Pinpoint the cell where the given text exists, returning its (x, y) midpoint coordinate. 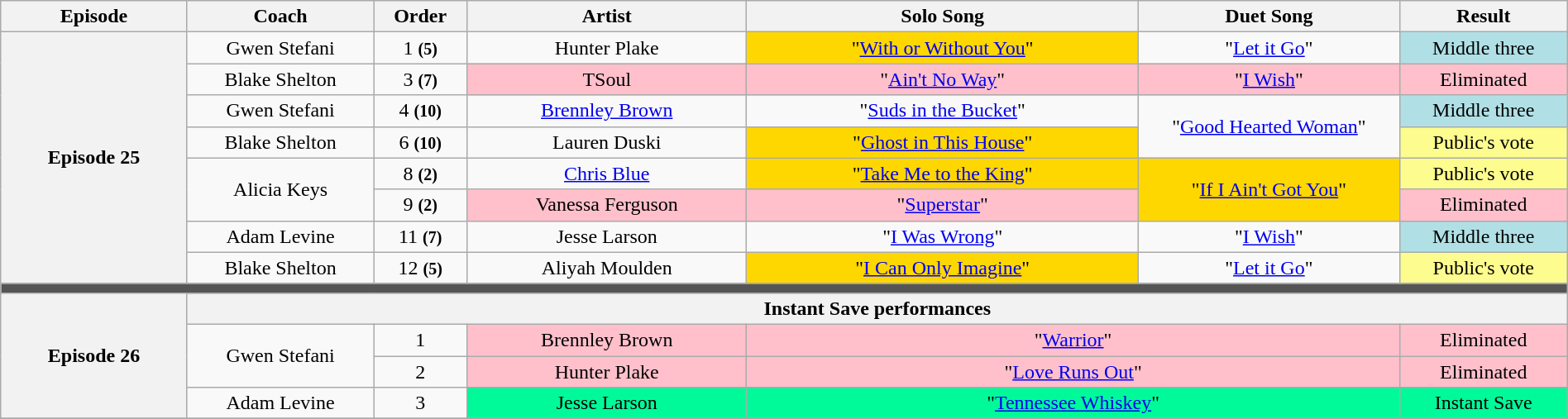
"Take Me to the King" (943, 174)
Solo Song (943, 17)
3 (7) (420, 79)
Vanessa Ferguson (607, 205)
8 (2) (420, 174)
Result (1484, 17)
"I Can Only Imagine" (943, 268)
Duet Song (1269, 17)
"Good Hearted Woman" (1269, 126)
TSoul (607, 79)
"I Was Wrong" (943, 236)
12 (5) (420, 268)
Lauren Duski (607, 142)
"If I Ain't Got You" (1269, 189)
1 (420, 340)
Order (420, 17)
9 (2) (420, 205)
Artist (607, 17)
11 (7) (420, 236)
Alicia Keys (280, 189)
"With or Without You" (943, 48)
4 (10) (420, 111)
"Ghost in This House" (943, 142)
"Warrior" (1073, 340)
"Superstar" (943, 205)
Episode 26 (94, 355)
1 (5) (420, 48)
6 (10) (420, 142)
2 (420, 371)
Episode (94, 17)
"Ain't No Way" (943, 79)
Chris Blue (607, 174)
"Love Runs Out" (1073, 371)
3 (420, 403)
Instant Save (1484, 403)
"Suds in the Bucket" (943, 111)
Coach (280, 17)
"Tennessee Whiskey" (1073, 403)
Instant Save performances (877, 308)
Aliyah Moulden (607, 268)
Episode 25 (94, 158)
